Identify which cell holds the provided text, then report its (X, Y) central coordinate. 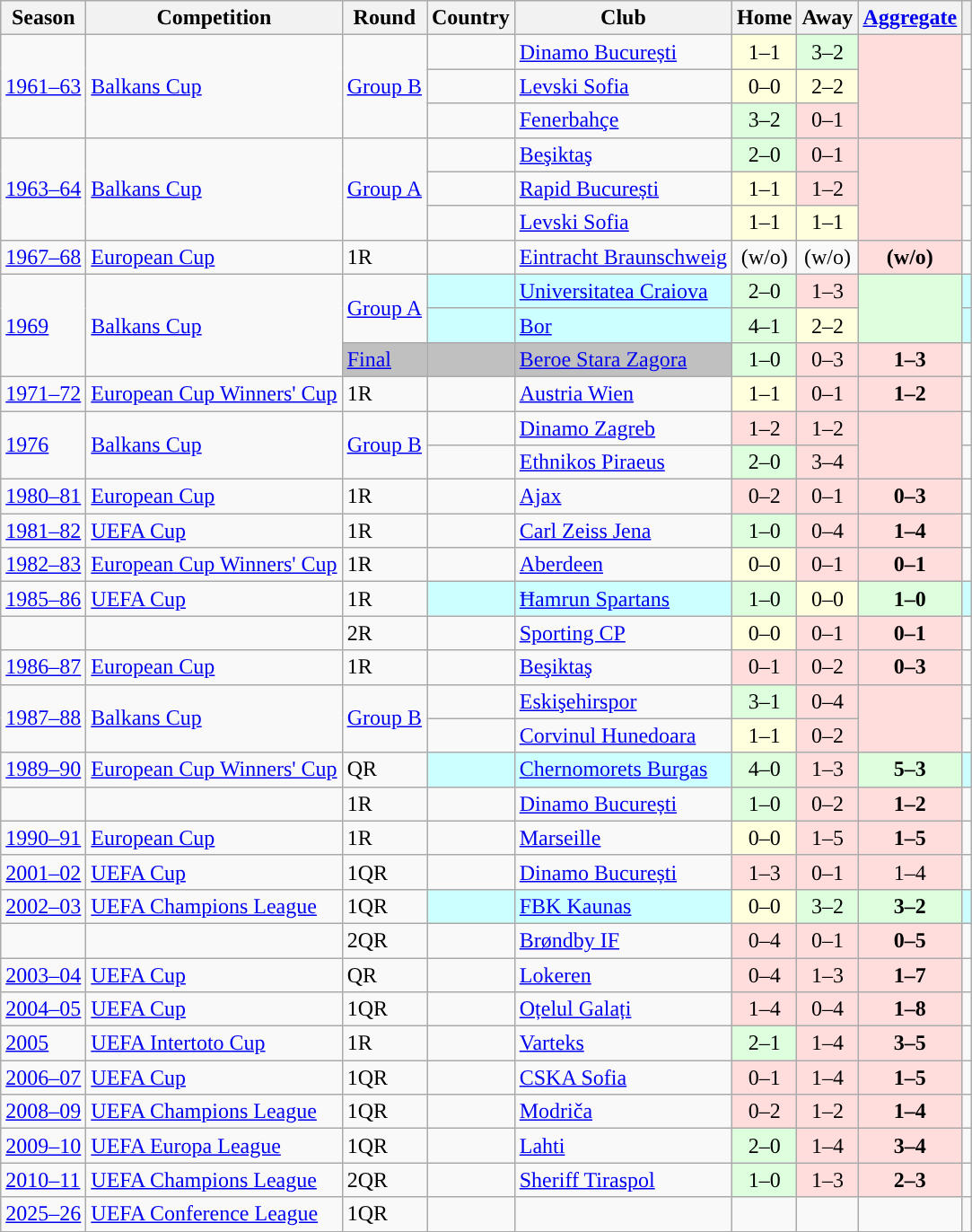
3–1 (765, 701)
Away (828, 18)
Bor (623, 325)
Universitatea Craiova (623, 291)
1982–83 (43, 565)
Beroe Stara Zagora (623, 359)
1969 (43, 325)
Brøndby IF (623, 940)
2009–10 (43, 1146)
Round (384, 18)
UEFA Intertoto Cup (214, 1043)
2003–04 (43, 974)
3–5 (910, 1043)
Lahti (623, 1146)
Modriča (623, 1112)
Aberdeen (623, 565)
2025–26 (43, 1214)
Fenerbahçe (623, 120)
2010–11 (43, 1180)
Sporting CP (623, 633)
Dinamo Zagreb (623, 428)
Eskişehirspor (623, 701)
UEFA Europa League (214, 1146)
1961–63 (43, 86)
Ethnikos Piraeus (623, 462)
Competition (214, 18)
0–5 (910, 940)
1–8 (910, 1009)
4–0 (765, 770)
2001–02 (43, 872)
Varteks (623, 1043)
2005 (43, 1043)
Club (623, 18)
1967–68 (43, 257)
2008–09 (43, 1112)
Aggregate (910, 18)
2004–05 (43, 1009)
Ħamrun Spartans (623, 599)
Final (384, 359)
4–1 (765, 325)
2006–07 (43, 1078)
1–7 (910, 974)
1987–88 (43, 718)
CSKA Sofia (623, 1078)
1989–90 (43, 770)
5–3 (910, 770)
1990–91 (43, 838)
1980–81 (43, 497)
2R (384, 633)
Chernomorets Burgas (623, 770)
Eintracht Braunschweig (623, 257)
1985–86 (43, 599)
FBK Kaunas (623, 906)
1976 (43, 445)
1971–72 (43, 393)
Oțelul Galați (623, 1009)
1963–64 (43, 189)
Austria Wien (623, 393)
Ajax (623, 497)
Rapid București (623, 189)
Lokeren (623, 974)
Season (43, 18)
UEFA Conference League (214, 1214)
Home (765, 18)
1981–82 (43, 531)
1986–87 (43, 667)
Country (471, 18)
2–3 (910, 1180)
2–1 (765, 1043)
Marseille (623, 838)
Carl Zeiss Jena (623, 531)
Sheriff Tiraspol (623, 1180)
2002–03 (43, 906)
Corvinul Hunedoara (623, 735)
